Determine the (x, y) coordinate at the center of the cell enclosing the given text.  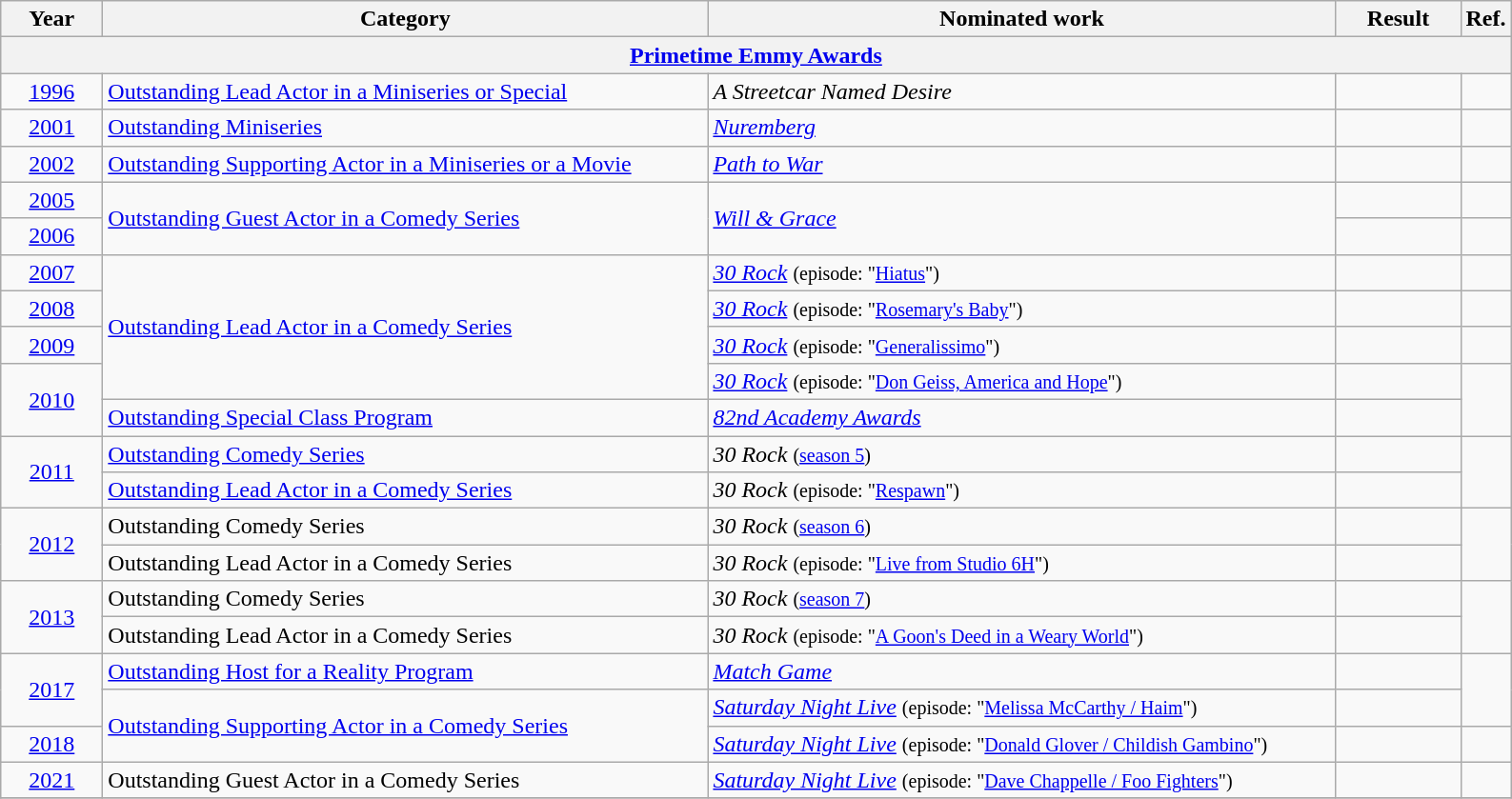
2008 (51, 309)
30 Rock (episode: "Generalissimo") (1021, 345)
2002 (51, 164)
Nominated work (1021, 19)
Match Game (1021, 671)
Year (51, 19)
Outstanding Host for a Reality Program (406, 671)
30 Rock (episode: "Don Geiss, America and Hope") (1021, 381)
2018 (51, 744)
2012 (51, 545)
2013 (51, 617)
Saturday Night Live (episode: "Dave Chappelle / Foo Fighters") (1021, 780)
2007 (51, 272)
Result (1399, 19)
2009 (51, 345)
A Streetcar Named Desire (1021, 91)
2011 (51, 472)
2010 (51, 399)
30 Rock (season 7) (1021, 599)
2001 (51, 128)
30 Rock (episode: "Hiatus") (1021, 272)
30 Rock (season 5) (1021, 454)
Saturday Night Live (episode: "Melissa McCarthy / Haim") (1021, 708)
Nuremberg (1021, 128)
82nd Academy Awards (1021, 417)
Outstanding Miniseries (406, 128)
2005 (51, 200)
Outstanding Lead Actor in a Miniseries or Special (406, 91)
Outstanding Special Class Program (406, 417)
Ref. (1486, 19)
30 Rock (episode: "Respawn") (1021, 490)
Primetime Emmy Awards (756, 55)
Outstanding Supporting Actor in a Miniseries or a Movie (406, 164)
Outstanding Supporting Actor in a Comedy Series (406, 726)
2017 (51, 689)
2021 (51, 780)
Category (406, 19)
Will & Grace (1021, 218)
30 Rock (episode: "A Goon's Deed in a Weary World") (1021, 635)
1996 (51, 91)
2006 (51, 236)
30 Rock (episode: "Rosemary's Baby") (1021, 309)
Saturday Night Live (episode: "Donald Glover / Childish Gambino") (1021, 744)
30 Rock (season 6) (1021, 527)
Path to War (1021, 164)
30 Rock (episode: "Live from Studio 6H") (1021, 563)
